Capture the cell that displays the provided text and extract its (X, Y) central coordinate. 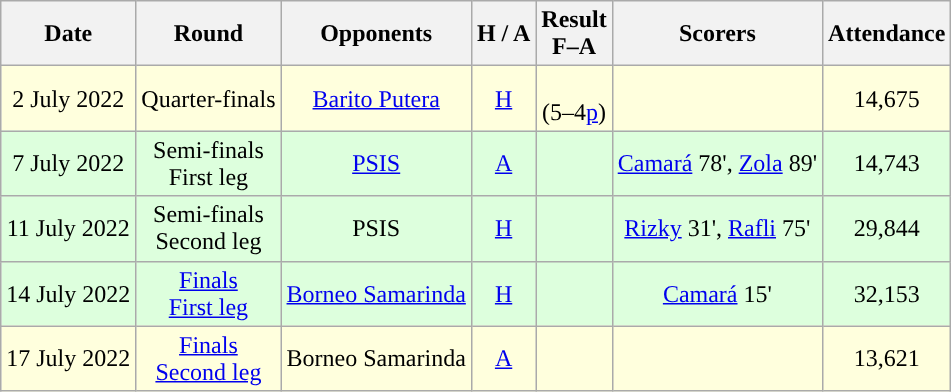
2 July 2022 (68, 98)
Camará 78', Zola 89' (717, 164)
Semi-finalsSecond leg (208, 228)
Attendance (887, 34)
Semi-finalsFirst leg (208, 164)
32,153 (887, 294)
29,844 (887, 228)
Barito Putera (376, 98)
Scorers (717, 34)
Quarter-finals (208, 98)
11 July 2022 (68, 228)
14,743 (887, 164)
Rizky 31', Rafli 75' (717, 228)
Date (68, 34)
Opponents (376, 34)
14 July 2022 (68, 294)
(5–4p) (574, 98)
ResultF–A (574, 34)
Camará 15' (717, 294)
13,621 (887, 358)
7 July 2022 (68, 164)
14,675 (887, 98)
FinalsSecond leg (208, 358)
17 July 2022 (68, 358)
FinalsFirst leg (208, 294)
Round (208, 34)
H / A (503, 34)
